Detect which cell encompasses the target text, then output its (X, Y) center coordinate. 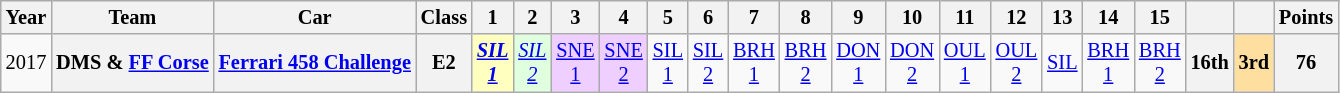
2017 (26, 63)
2 (532, 17)
14 (1108, 17)
1 (492, 17)
7 (754, 17)
3rd (1254, 63)
OUL2 (1017, 63)
Ferrari 458 Challenge (315, 63)
13 (1062, 17)
12 (1017, 17)
Class (444, 17)
5 (668, 17)
8 (806, 17)
11 (965, 17)
SIL (1062, 63)
16th (1210, 63)
15 (1160, 17)
4 (623, 17)
OUL1 (965, 63)
3 (575, 17)
DMS & FF Corse (132, 63)
Points (1306, 17)
SNE1 (575, 63)
Year (26, 17)
9 (858, 17)
DON2 (912, 63)
DON1 (858, 63)
76 (1306, 63)
6 (708, 17)
E2 (444, 63)
Team (132, 17)
Car (315, 17)
10 (912, 17)
SNE2 (623, 63)
